Extract the (X, Y) coordinate from the center of the cell holding the provided text.  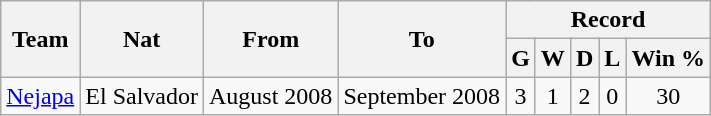
Win % (668, 58)
September 2008 (422, 96)
2 (584, 96)
3 (521, 96)
Nejapa (40, 96)
August 2008 (270, 96)
Nat (142, 39)
W (552, 58)
L (612, 58)
Team (40, 39)
Record (608, 20)
El Salvador (142, 96)
30 (668, 96)
0 (612, 96)
1 (552, 96)
From (270, 39)
G (521, 58)
To (422, 39)
D (584, 58)
